Return [x, y] of the center of cell containing provided text 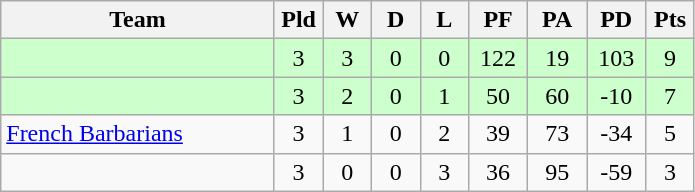
L [444, 20]
Team [138, 20]
PA [558, 20]
-34 [616, 134]
36 [498, 172]
PF [498, 20]
Pld [298, 20]
-59 [616, 172]
D [396, 20]
19 [558, 58]
French Barbarians [138, 134]
103 [616, 58]
50 [498, 96]
-10 [616, 96]
PD [616, 20]
7 [670, 96]
60 [558, 96]
122 [498, 58]
95 [558, 172]
39 [498, 134]
5 [670, 134]
W [348, 20]
Pts [670, 20]
9 [670, 58]
73 [558, 134]
